Return the [x, y] coordinate for the center point of the cell that contains the specified text.  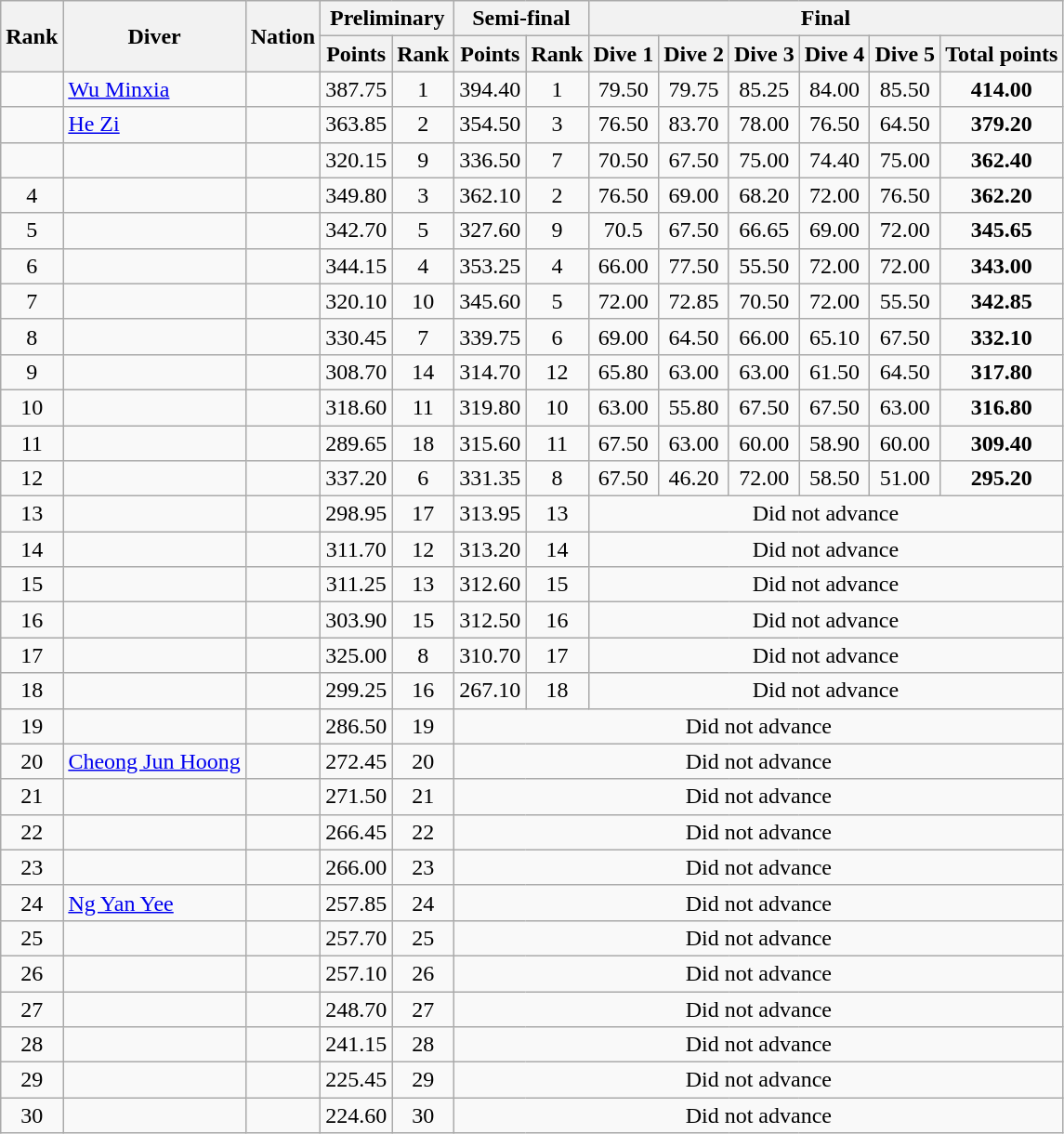
354.50 [491, 125]
289.65 [357, 443]
330.45 [357, 336]
343.00 [1002, 266]
83.70 [694, 125]
Dive 5 [905, 54]
339.75 [491, 336]
46.20 [694, 479]
61.50 [834, 372]
331.35 [491, 479]
414.00 [1002, 89]
312.60 [491, 585]
313.20 [491, 549]
314.70 [491, 372]
266.45 [357, 832]
84.00 [834, 89]
85.25 [764, 89]
271.50 [357, 797]
353.25 [491, 266]
308.70 [357, 372]
70.5 [624, 231]
394.40 [491, 89]
55.80 [694, 407]
310.70 [491, 655]
316.80 [1002, 407]
He Zi [154, 125]
327.60 [491, 231]
79.50 [624, 89]
65.80 [624, 372]
303.90 [357, 620]
317.80 [1002, 372]
Preliminary [388, 19]
298.95 [357, 514]
344.15 [357, 266]
Dive 1 [624, 54]
Final [825, 19]
363.85 [357, 125]
Dive 3 [764, 54]
58.90 [834, 443]
311.70 [357, 549]
58.50 [834, 479]
337.20 [357, 479]
319.80 [491, 407]
68.20 [764, 195]
248.70 [357, 1009]
312.50 [491, 620]
345.60 [491, 301]
311.25 [357, 585]
342.70 [357, 231]
267.10 [491, 691]
257.10 [357, 973]
77.50 [694, 266]
65.10 [834, 336]
309.40 [1002, 443]
325.00 [357, 655]
315.60 [491, 443]
349.80 [357, 195]
362.10 [491, 195]
342.85 [1002, 301]
318.60 [357, 407]
257.85 [357, 903]
72.85 [694, 301]
272.45 [357, 761]
Ng Yan Yee [154, 903]
387.75 [357, 89]
224.60 [357, 1115]
320.10 [357, 301]
286.50 [357, 726]
332.10 [1002, 336]
345.65 [1002, 231]
362.40 [1002, 160]
79.75 [694, 89]
85.50 [905, 89]
313.95 [491, 514]
Dive 2 [694, 54]
336.50 [491, 160]
66.65 [764, 231]
Total points [1002, 54]
241.15 [357, 1045]
299.25 [357, 691]
266.00 [357, 867]
320.15 [357, 160]
225.45 [357, 1080]
362.20 [1002, 195]
Semi-final [521, 19]
Dive 4 [834, 54]
74.40 [834, 160]
Wu Minxia [154, 89]
Cheong Jun Hoong [154, 761]
295.20 [1002, 479]
78.00 [764, 125]
Diver [154, 36]
Nation [282, 36]
379.20 [1002, 125]
51.00 [905, 479]
257.70 [357, 938]
